Determine the [x, y] coordinate at the center of the cell enclosing the given text.  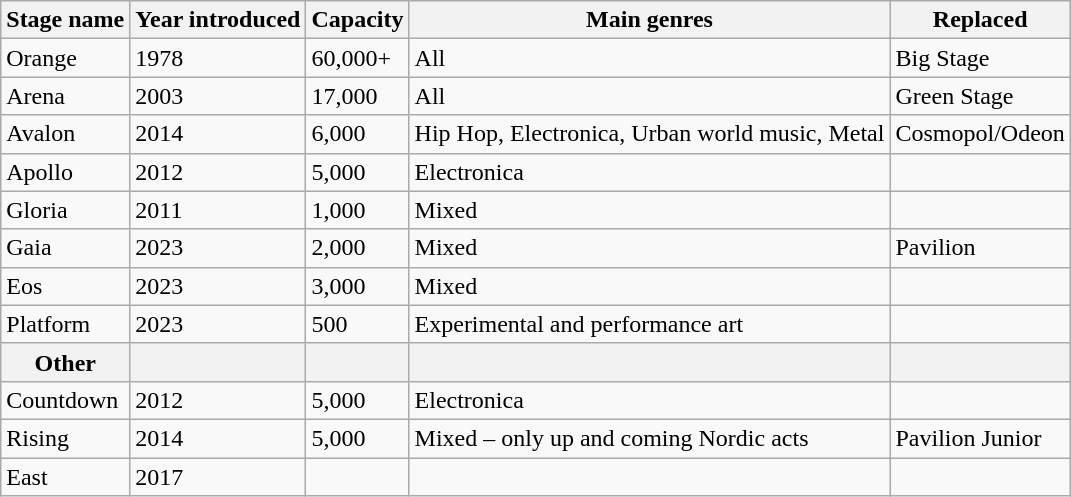
Rising [66, 438]
Gloria [66, 210]
Orange [66, 58]
Hip Hop, Electronica, Urban world music, Metal [650, 134]
2017 [218, 477]
Countdown [66, 400]
Arena [66, 96]
Pavilion Junior [980, 438]
Main genres [650, 20]
Mixed – only up and coming Nordic acts [650, 438]
1978 [218, 58]
Year introduced [218, 20]
East [66, 477]
17,000 [358, 96]
60,000+ [358, 58]
1,000 [358, 210]
2,000 [358, 248]
Big Stage [980, 58]
Apollo [66, 172]
2003 [218, 96]
Avalon [66, 134]
Capacity [358, 20]
Stage name [66, 20]
Eos [66, 286]
Experimental and performance art [650, 324]
3,000 [358, 286]
500 [358, 324]
Other [66, 362]
6,000 [358, 134]
Replaced [980, 20]
Gaia [66, 248]
Green Stage [980, 96]
Platform [66, 324]
Pavilion [980, 248]
Cosmopol/Odeon [980, 134]
2011 [218, 210]
